Capture the cell that displays the provided text and extract its [X, Y] central coordinate. 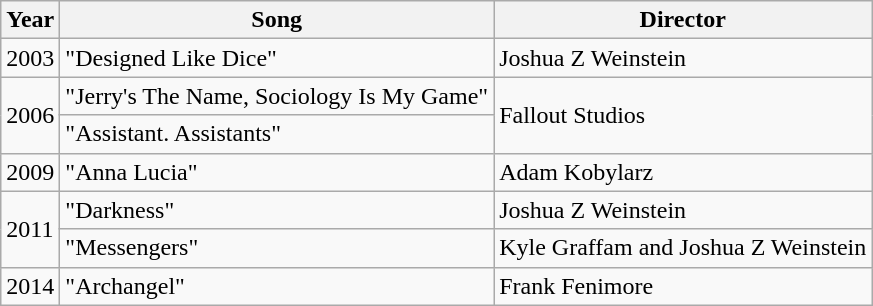
2011 [30, 229]
Year [30, 20]
"Archangel" [277, 286]
Song [277, 20]
"Messengers" [277, 248]
"Designed Like Dice" [277, 58]
2003 [30, 58]
"Assistant. Assistants" [277, 134]
"Anna Lucia" [277, 172]
2014 [30, 286]
Adam Kobylarz [683, 172]
Frank Fenimore [683, 286]
"Jerry's The Name, Sociology Is My Game" [277, 96]
2006 [30, 115]
Fallout Studios [683, 115]
Director [683, 20]
2009 [30, 172]
"Darkness" [277, 210]
Kyle Graffam and Joshua Z Weinstein [683, 248]
